Determine the [X, Y] coordinate at the center of the cell enclosing the given text.  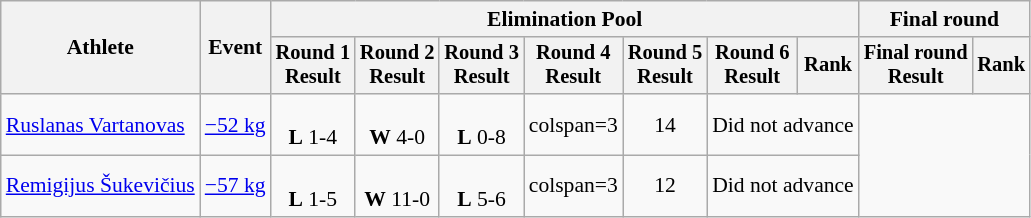
12 [665, 186]
Round 5Result [665, 66]
Round 2Result [397, 66]
−57 kg [236, 186]
Round 4Result [574, 66]
14 [665, 124]
W 4-0 [397, 124]
L 0-8 [481, 124]
Elimination Pool [565, 19]
Round 1Result [313, 66]
−52 kg [236, 124]
Round 3Result [481, 66]
Ruslanas Vartanovas [100, 124]
Round 6Result [752, 66]
L 1-4 [313, 124]
Final round [944, 19]
Athlete [100, 48]
Event [236, 48]
W 11-0 [397, 186]
Final roundResult [916, 66]
L 5-6 [481, 186]
Remigijus Šukevičius [100, 186]
L 1-5 [313, 186]
